Pinpoint the cell where the given text exists, returning its (x, y) midpoint coordinate. 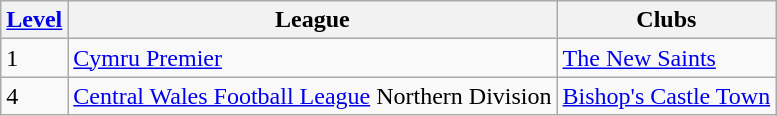
1 (34, 58)
Bishop's Castle Town (666, 96)
Level (34, 20)
4 (34, 96)
The New Saints (666, 58)
Clubs (666, 20)
League (312, 20)
Central Wales Football League Northern Division (312, 96)
Cymru Premier (312, 58)
